Scan for the cell matching the given text and deliver its [x, y] coordinate at center. 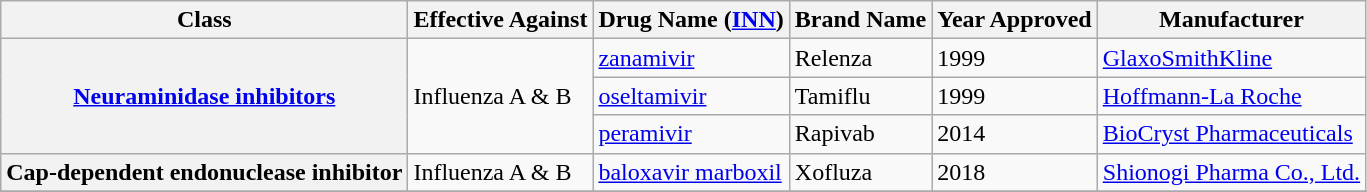
oseltamivir [691, 96]
Tamiflu [860, 96]
zanamivir [691, 58]
BioCryst Pharmaceuticals [1231, 134]
GlaxoSmithKline [1231, 58]
Cap-dependent endonuclease inhibitor [204, 172]
peramivir [691, 134]
baloxavir marboxil [691, 172]
Effective Against [500, 20]
Brand Name [860, 20]
Xofluza [860, 172]
Manufacturer [1231, 20]
2018 [1015, 172]
Neuraminidase inhibitors [204, 96]
Shionogi Pharma Co., Ltd. [1231, 172]
Hoffmann-La Roche [1231, 96]
2014 [1015, 134]
Drug Name (INN) [691, 20]
Class [204, 20]
Rapivab [860, 134]
Relenza [860, 58]
Year Approved [1015, 20]
